Scan for the cell matching the given text and deliver its [X, Y] coordinate at center. 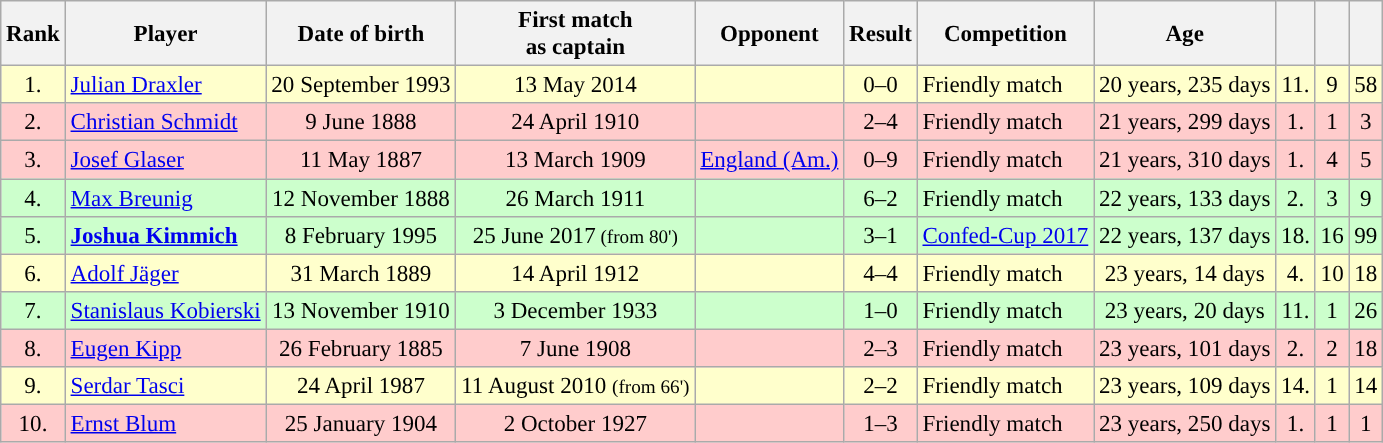
6–2 [880, 198]
21 years, 299 days [1185, 122]
18. [1296, 236]
Max Breunig [166, 198]
26 March 1911 [576, 198]
England (Am.) [770, 160]
14 April 1912 [576, 273]
13 March 1909 [576, 160]
31 March 1889 [361, 273]
20 September 1993 [361, 85]
3 December 1933 [576, 311]
23 years, 101 days [1185, 349]
8. [33, 349]
58 [1366, 85]
3. [33, 160]
Josef Glaser [166, 160]
Christian Schmidt [166, 122]
6. [33, 273]
12 November 1888 [361, 198]
23 years, 250 days [1185, 424]
0–9 [880, 160]
99 [1366, 236]
16 [1332, 236]
14 [1366, 386]
20 years, 235 days [1185, 85]
Stanislaus Kobierski [166, 311]
11 August 2010 (from 66') [576, 386]
1–3 [880, 424]
Eugen Kipp [166, 349]
Age [1185, 34]
24 April 1987 [361, 386]
2–2 [880, 386]
4–4 [880, 273]
First matchas captain [576, 34]
Result [880, 34]
10 [1332, 273]
4 [1332, 160]
3–1 [880, 236]
9. [33, 386]
23 years, 14 days [1185, 273]
8 February 1995 [361, 236]
22 years, 137 days [1185, 236]
2–4 [880, 122]
2–3 [880, 349]
Joshua Kimmich [166, 236]
23 years, 109 days [1185, 386]
14. [1296, 386]
Serdar Tasci [166, 386]
Player [166, 34]
2 [1332, 349]
Ernst Blum [166, 424]
7 June 1908 [576, 349]
9 June 1888 [361, 122]
5 [1366, 160]
Adolf Jäger [166, 273]
13 November 1910 [361, 311]
25 June 2017 (from 80') [576, 236]
25 January 1904 [361, 424]
21 years, 310 days [1185, 160]
13 May 2014 [576, 85]
24 April 1910 [576, 122]
Date of birth [361, 34]
Julian Draxler [166, 85]
0–0 [880, 85]
Competition [1005, 34]
22 years, 133 days [1185, 198]
26 February 1885 [361, 349]
7. [33, 311]
11 May 1887 [361, 160]
Confed-Cup 2017 [1005, 236]
1–0 [880, 311]
2 October 1927 [576, 424]
Rank [33, 34]
10. [33, 424]
Opponent [770, 34]
23 years, 20 days [1185, 311]
5. [33, 236]
26 [1366, 311]
